Output the (x, y) coordinate of the center of the cell containing the given text.  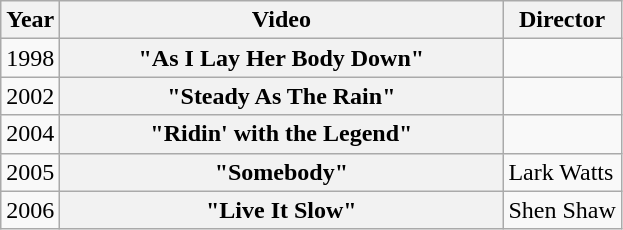
"Live It Slow" (282, 210)
2005 (30, 172)
Year (30, 20)
2006 (30, 210)
"As I Lay Her Body Down" (282, 58)
Shen Shaw (562, 210)
1998 (30, 58)
2004 (30, 134)
Video (282, 20)
"Somebody" (282, 172)
Lark Watts (562, 172)
"Ridin' with the Legend" (282, 134)
Director (562, 20)
"Steady As The Rain" (282, 96)
2002 (30, 96)
